Extract the (x, y) coordinate from the center of the cell holding the provided text.  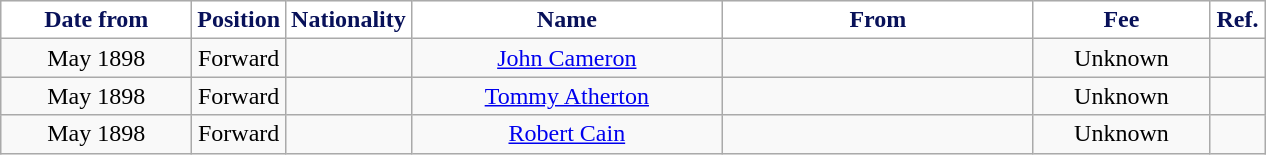
Fee (1121, 20)
Robert Cain (566, 134)
Ref. (1237, 20)
Date from (96, 20)
Nationality (349, 20)
Name (566, 20)
John Cameron (566, 58)
Tommy Atherton (566, 96)
From (878, 20)
Position (239, 20)
